Find where the given text appears and provide that cell's center as (X, Y) coordinate. 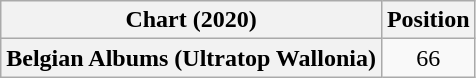
Position (428, 20)
Belgian Albums (Ultratop Wallonia) (192, 58)
66 (428, 58)
Chart (2020) (192, 20)
